Identify which cell holds the provided text, then report its (x, y) central coordinate. 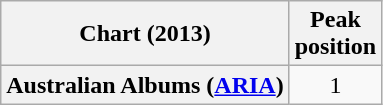
Peakposition (335, 34)
1 (335, 85)
Chart (2013) (145, 34)
Australian Albums (ARIA) (145, 85)
